Output the (x, y) coordinate of the center of the cell containing the given text.  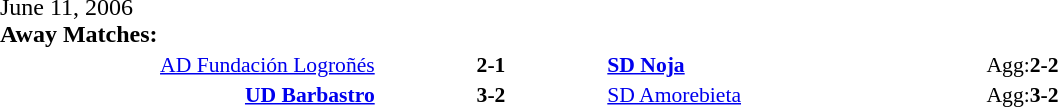
2-1 (492, 64)
SD Noja (795, 64)
